Detect which cell encompasses the target text, then output its (x, y) center coordinate. 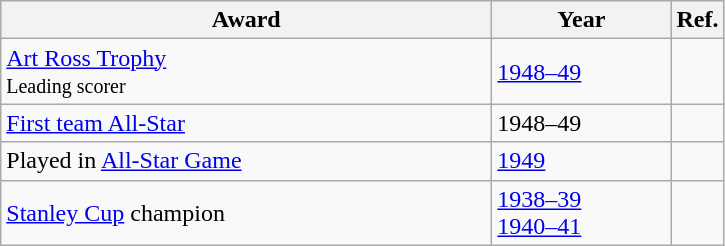
Stanley Cup champion (246, 212)
First team All-Star (246, 123)
Award (246, 20)
Year (582, 20)
Played in All-Star Game (246, 161)
Ref. (698, 20)
1938–391940–41 (582, 212)
1949 (582, 161)
Art Ross TrophyLeading scorer (246, 72)
